Return the (X, Y) coordinate for the center point of the cell that contains the specified text.  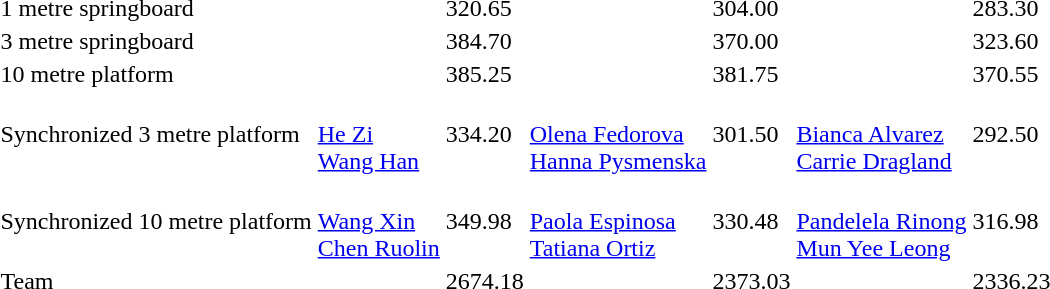
301.50 (752, 134)
349.98 (484, 221)
334.20 (484, 134)
330.48 (752, 221)
384.70 (484, 41)
381.75 (752, 74)
370.00 (752, 41)
Bianca Alvarez Carrie Dragland (882, 134)
Paola Espinosa Tatiana Ortiz (618, 221)
Pandelela Rinong Mun Yee Leong (882, 221)
He Zi Wang Han (378, 134)
Olena Fedorova Hanna Pysmenska (618, 134)
385.25 (484, 74)
Wang Xin Chen Ruolin (378, 221)
